Capture the cell that displays the provided text and extract its [x, y] central coordinate. 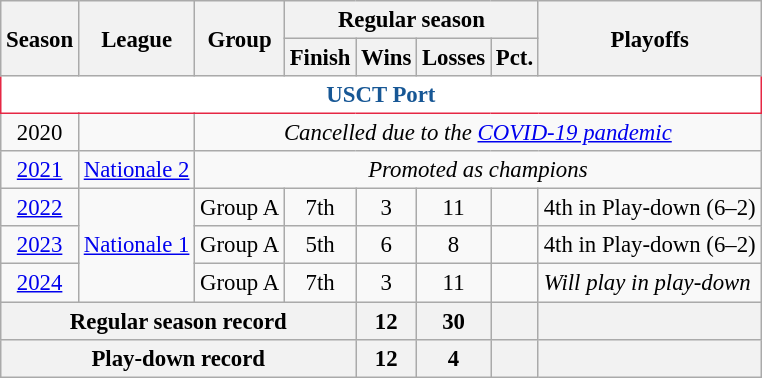
League [136, 38]
Playoffs [650, 38]
2023 [40, 245]
30 [454, 321]
Regular season record [178, 321]
5th [320, 245]
Wins [386, 58]
Cancelled due to the COVID-19 pandemic [478, 133]
Pct. [515, 58]
8 [454, 245]
Season [40, 38]
Finish [320, 58]
Nationale 1 [136, 246]
USCT Port [381, 95]
Losses [454, 58]
Regular season [411, 20]
2021 [40, 170]
2020 [40, 133]
Will play in play-down [650, 283]
4 [454, 358]
Group [240, 38]
Nationale 2 [136, 170]
Promoted as champions [478, 170]
2022 [40, 208]
6 [386, 245]
Play-down record [178, 358]
2024 [40, 283]
